Identify which cell holds the provided text, then report its (X, Y) central coordinate. 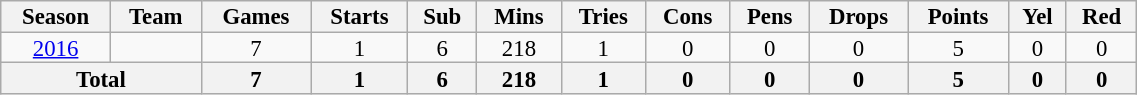
Pens (770, 16)
Total (101, 78)
Sub (442, 16)
Games (256, 16)
Red (1101, 16)
Team (156, 16)
Mins (520, 16)
Season (56, 16)
Starts (360, 16)
Cons (688, 16)
Yel (1037, 16)
Tries (603, 16)
Drops (858, 16)
2016 (56, 48)
Points (958, 16)
